Detect which cell encompasses the target text, then output its [X, Y] center coordinate. 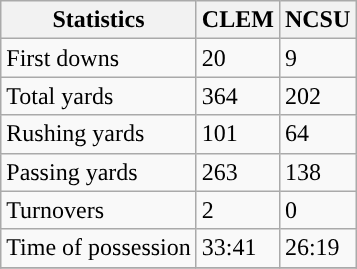
Statistics [99, 20]
Turnovers [99, 210]
2 [238, 210]
364 [238, 96]
20 [238, 58]
202 [317, 96]
Passing yards [99, 172]
NCSU [317, 20]
64 [317, 134]
First downs [99, 58]
CLEM [238, 20]
26:19 [317, 248]
263 [238, 172]
Total yards [99, 96]
Time of possession [99, 248]
9 [317, 58]
138 [317, 172]
0 [317, 210]
33:41 [238, 248]
101 [238, 134]
Rushing yards [99, 134]
